For the text-containing cell, return its midpoint in (X, Y) coordinate format. 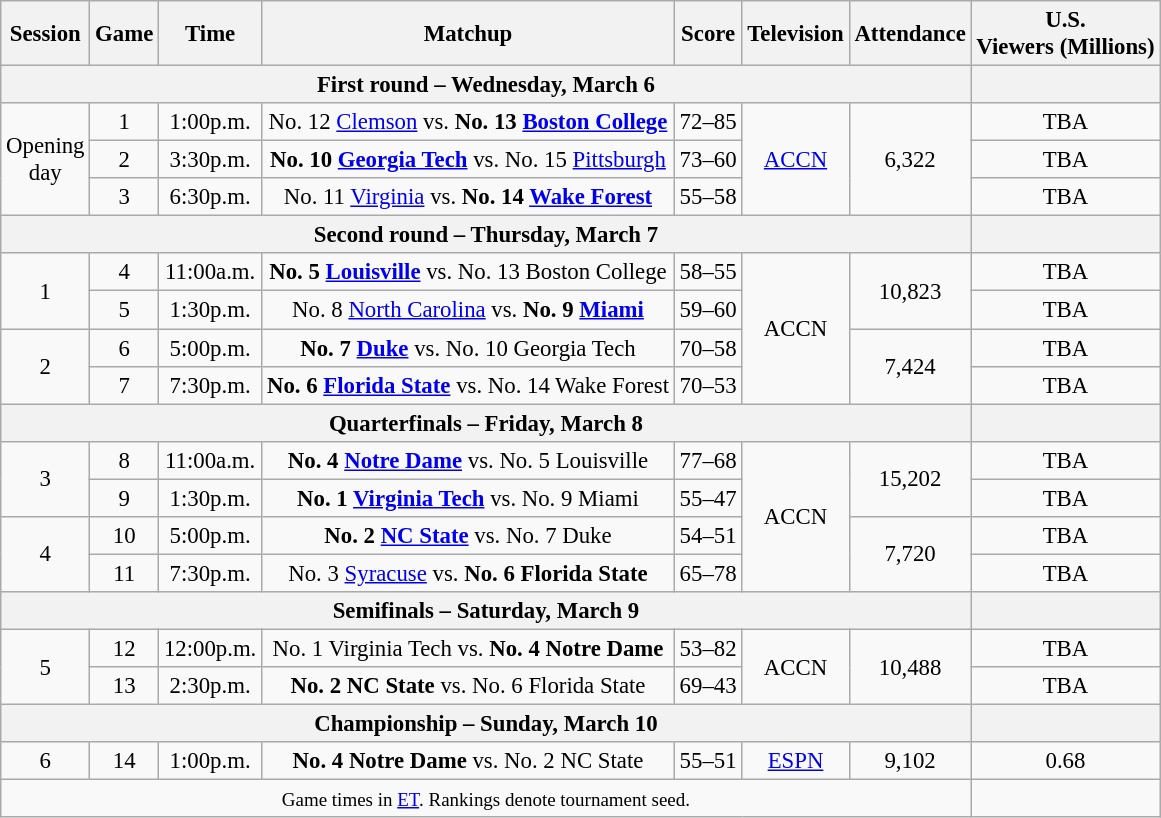
Score (708, 34)
54–51 (708, 536)
77–68 (708, 460)
7 (124, 385)
8 (124, 460)
58–55 (708, 273)
No. 1 Virginia Tech vs. No. 4 Notre Dame (468, 648)
10,823 (910, 292)
55–47 (708, 498)
70–53 (708, 385)
First round – Wednesday, March 6 (486, 85)
69–43 (708, 686)
No. 1 Virginia Tech vs. No. 9 Miami (468, 498)
11 (124, 573)
Semifinals – Saturday, March 9 (486, 611)
10 (124, 536)
59–60 (708, 310)
Game (124, 34)
9 (124, 498)
Time (210, 34)
No. 6 Florida State vs. No. 14 Wake Forest (468, 385)
70–58 (708, 348)
No. 4 Notre Dame vs. No. 5 Louisville (468, 460)
6:30p.m. (210, 197)
14 (124, 761)
No. 4 Notre Dame vs. No. 2 NC State (468, 761)
3:30p.m. (210, 160)
15,202 (910, 478)
9,102 (910, 761)
ESPN (796, 761)
Openingday (46, 160)
No. 2 NC State vs. No. 6 Florida State (468, 686)
12 (124, 648)
7,720 (910, 554)
12:00p.m. (210, 648)
72–85 (708, 122)
Attendance (910, 34)
Session (46, 34)
Matchup (468, 34)
No. 3 Syracuse vs. No. 6 Florida State (468, 573)
No. 8 North Carolina vs. No. 9 Miami (468, 310)
No. 5 Louisville vs. No. 13 Boston College (468, 273)
U.S.Viewers (Millions) (1066, 34)
55–51 (708, 761)
Television (796, 34)
Game times in ET. Rankings denote tournament seed. (486, 799)
Championship – Sunday, March 10 (486, 724)
65–78 (708, 573)
73–60 (708, 160)
53–82 (708, 648)
6,322 (910, 160)
No. 11 Virginia vs. No. 14 Wake Forest (468, 197)
0.68 (1066, 761)
Quarterfinals – Friday, March 8 (486, 423)
13 (124, 686)
No. 2 NC State vs. No. 7 Duke (468, 536)
Second round – Thursday, March 7 (486, 235)
No. 7 Duke vs. No. 10 Georgia Tech (468, 348)
55–58 (708, 197)
No. 12 Clemson vs. No. 13 Boston College (468, 122)
7,424 (910, 366)
No. 10 Georgia Tech vs. No. 15 Pittsburgh (468, 160)
10,488 (910, 666)
2:30p.m. (210, 686)
